Extract the (X, Y) coordinate from the center of the cell holding the provided text.  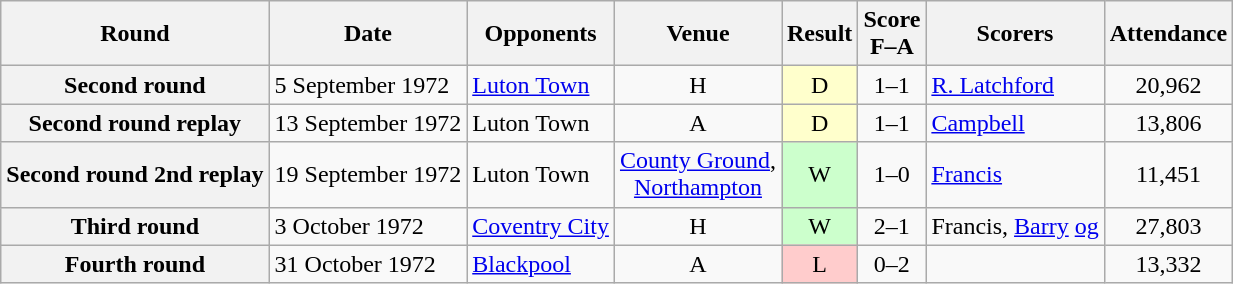
L (820, 264)
13 September 1972 (368, 123)
11,451 (1168, 174)
Result (820, 34)
Scorers (1015, 34)
3 October 1972 (368, 226)
Francis (1015, 174)
Attendance (1168, 34)
Venue (698, 34)
1–0 (892, 174)
Fourth round (135, 264)
Campbell (1015, 123)
Francis, Barry og (1015, 226)
5 September 1972 (368, 85)
Date (368, 34)
0–2 (892, 264)
ScoreF–A (892, 34)
27,803 (1168, 226)
County Ground,Northampton (698, 174)
2–1 (892, 226)
Third round (135, 226)
R. Latchford (1015, 85)
Opponents (541, 34)
19 September 1972 (368, 174)
Coventry City (541, 226)
Second round 2nd replay (135, 174)
20,962 (1168, 85)
Blackpool (541, 264)
13,332 (1168, 264)
13,806 (1168, 123)
31 October 1972 (368, 264)
Round (135, 34)
Second round (135, 85)
Second round replay (135, 123)
